Determine the [X, Y] coordinate at the center of the cell enclosing the given text.  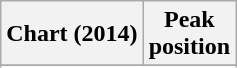
Chart (2014) [72, 34]
Peakposition [189, 34]
